From the cell containing the given text, extract its center point as (x, y) coordinate. 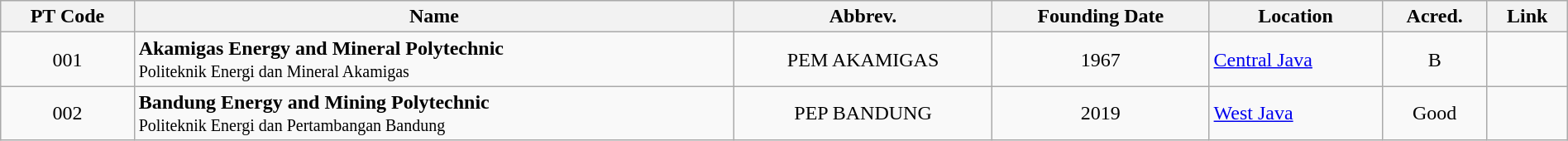
Akamigas Energy and Mineral PolytechnicPoliteknik Energi dan Mineral Akamigas (434, 60)
002 (68, 113)
1967 (1100, 60)
Acred. (1434, 17)
B (1434, 60)
Good (1434, 113)
PT Code (68, 17)
2019 (1100, 113)
Central Java (1295, 60)
West Java (1295, 113)
001 (68, 60)
Name (434, 17)
Location (1295, 17)
Abbrev. (863, 17)
Founding Date (1100, 17)
PEM AKAMIGAS (863, 60)
Link (1527, 17)
PEP BANDUNG (863, 113)
Bandung Energy and Mining PolytechnicPoliteknik Energi dan Pertambangan Bandung (434, 113)
